Locate the cell with the specified text and output its [X, Y] center coordinate. 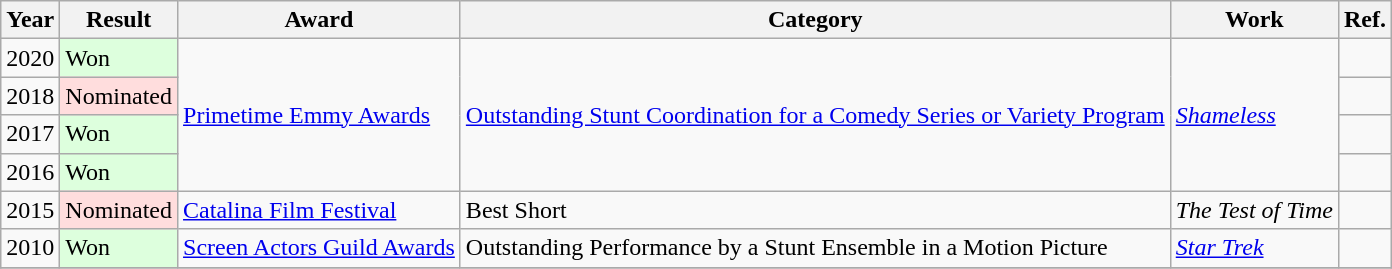
2010 [30, 248]
2016 [30, 172]
Best Short [815, 210]
2018 [30, 96]
2020 [30, 58]
Catalina Film Festival [320, 210]
Shameless [1254, 115]
Star Trek [1254, 248]
Category [815, 20]
Result [119, 20]
Award [320, 20]
Ref. [1364, 20]
Outstanding Stunt Coordination for a Comedy Series or Variety Program [815, 115]
Year [30, 20]
Screen Actors Guild Awards [320, 248]
Outstanding Performance by a Stunt Ensemble in a Motion Picture [815, 248]
Work [1254, 20]
2015 [30, 210]
2017 [30, 134]
Primetime Emmy Awards [320, 115]
The Test of Time [1254, 210]
